From the cell containing the given text, extract its center point as [x, y] coordinate. 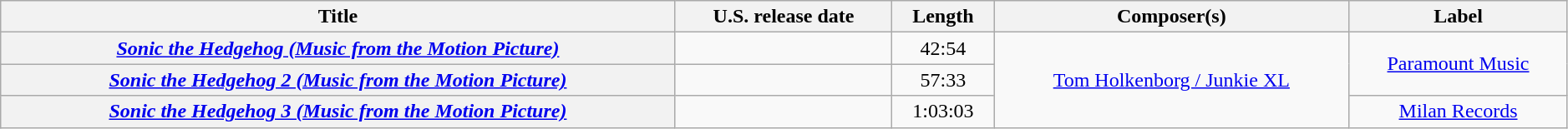
U.S. release date [784, 17]
Label [1459, 17]
42:54 [943, 48]
Sonic the Hedgehog 2 (Music from the Motion Picture) [337, 80]
Length [943, 17]
1:03:03 [943, 112]
Title [337, 17]
Composer(s) [1171, 17]
Sonic the Hedgehog 3 (Music from the Motion Picture) [337, 112]
Sonic the Hedgehog (Music from the Motion Picture) [337, 48]
Paramount Music [1459, 64]
Milan Records [1459, 112]
Tom Holkenborg / Junkie XL [1171, 80]
57:33 [943, 80]
